Return [X, Y] of the center of cell containing provided text 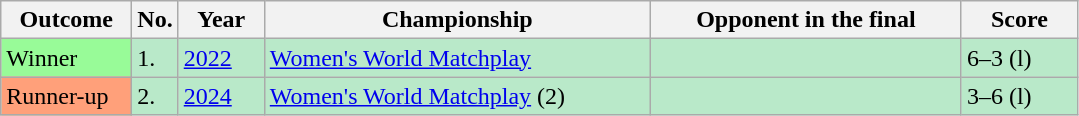
3–6 (l) [1019, 96]
Women's World Matchplay [457, 58]
6–3 (l) [1019, 58]
Winner [66, 58]
2024 [221, 96]
Year [221, 20]
Runner-up [66, 96]
2. [155, 96]
2022 [221, 58]
Outcome [66, 20]
Championship [457, 20]
Score [1019, 20]
No. [155, 20]
Women's World Matchplay (2) [457, 96]
1. [155, 58]
Opponent in the final [806, 20]
